Locate the cell with the specified text and output its [X, Y] center coordinate. 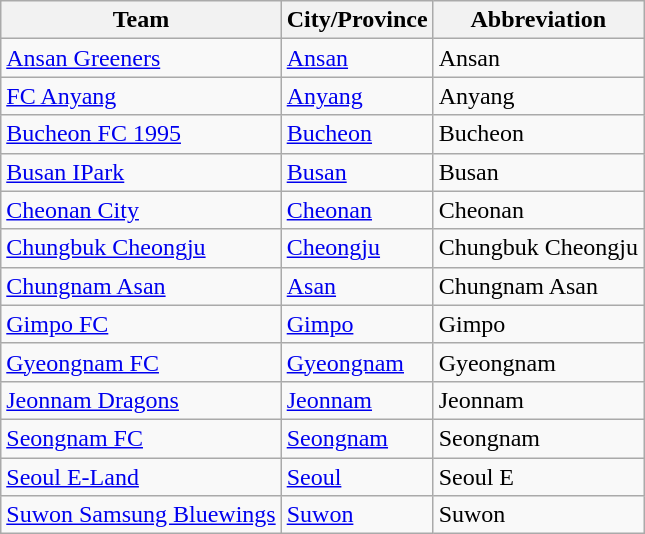
Suwon Samsung Bluewings [141, 515]
Seoul E-Land [141, 477]
Asan [357, 286]
City/Province [357, 20]
Gimpo FC [141, 324]
Cheongju [357, 248]
Jeonnam Dragons [141, 400]
Cheonan City [141, 210]
FC Anyang [141, 96]
Busan IPark [141, 172]
Gyeongnam FC [141, 362]
Seoul E [538, 477]
Bucheon FC 1995 [141, 134]
Abbreviation [538, 20]
Seongnam FC [141, 438]
Seoul [357, 477]
Team [141, 20]
Ansan Greeners [141, 58]
